Locate the cell with the specified text and output its [X, Y] center coordinate. 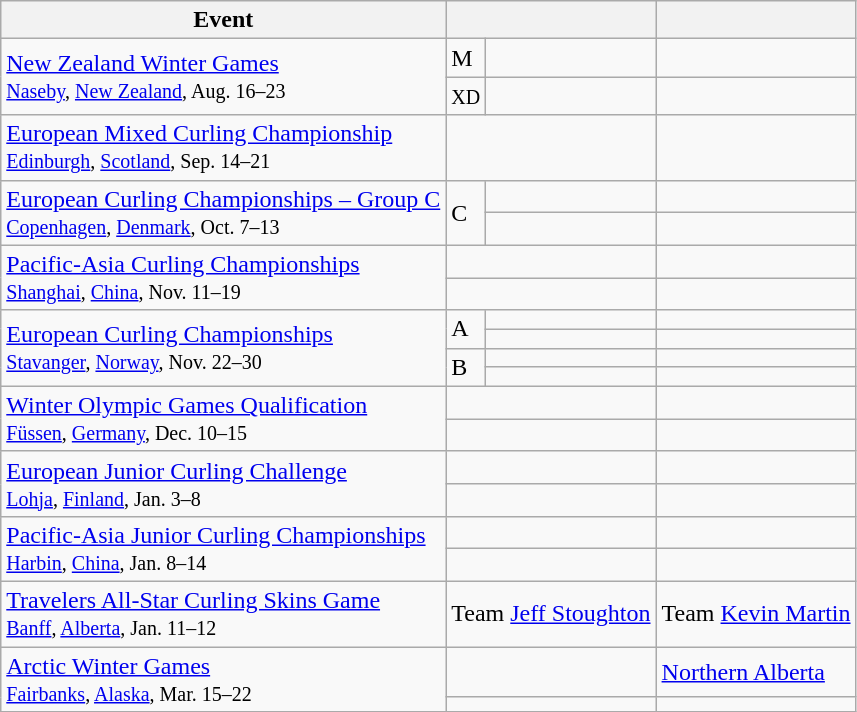
New Zealand Winter Games Naseby, New Zealand, Aug. 16–23 [224, 77]
B [466, 367]
C [466, 212]
European Mixed Curling Championship Edinburgh, Scotland, Sep. 14–21 [224, 148]
Team Kevin Martin [756, 614]
European Curling Championships – Group C Copenhagen, Denmark, Oct. 7–13 [224, 212]
Team Jeff Stoughton [551, 614]
Winter Olympic Games Qualification Füssen, Germany, Dec. 10–15 [224, 418]
Arctic Winter Games Fairbanks, Alaska, Mar. 15–22 [224, 678]
European Curling Championships Stavanger, Norway, Nov. 22–30 [224, 348]
Pacific-Asia Junior Curling Championships Harbin, China, Jan. 8–14 [224, 548]
Northern Alberta [756, 671]
European Junior Curling Challenge Lohja, Finland, Jan. 3–8 [224, 484]
Pacific-Asia Curling Championships Shanghai, China, Nov. 11–19 [224, 278]
A [466, 329]
M [466, 58]
Travelers All-Star Curling Skins Game Banff, Alberta, Jan. 11–12 [224, 614]
Event [224, 20]
XD [466, 96]
